Return the (X, Y) coordinate for the center point of the cell that contains the specified text.  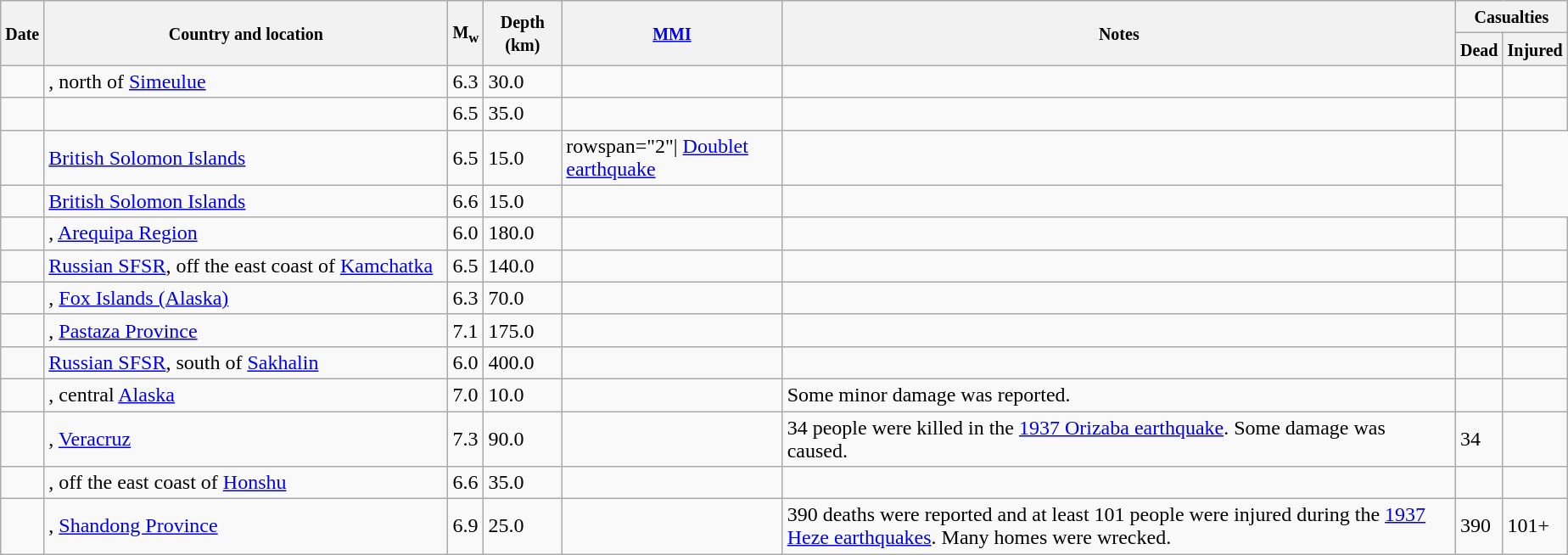
rowspan="2"| Doublet earthquake (672, 158)
, Pastaza Province (246, 330)
, central Alaska (246, 395)
Depth (km) (523, 33)
34 people were killed in the 1937 Orizaba earthquake. Some damage was caused. (1118, 438)
400.0 (523, 362)
7.3 (466, 438)
Dead (1479, 49)
Country and location (246, 33)
Casualties (1511, 17)
Mw (466, 33)
390 (1479, 526)
7.0 (466, 395)
, Veracruz (246, 438)
, Fox Islands (Alaska) (246, 298)
Date (22, 33)
140.0 (523, 266)
, north of Simeulue (246, 81)
90.0 (523, 438)
Some minor damage was reported. (1118, 395)
34 (1479, 438)
6.9 (466, 526)
, off the east coast of Honshu (246, 483)
Russian SFSR, off the east coast of Kamchatka (246, 266)
390 deaths were reported and at least 101 people were injured during the 1937 Heze earthquakes. Many homes were wrecked. (1118, 526)
Russian SFSR, south of Sakhalin (246, 362)
Injured (1535, 49)
25.0 (523, 526)
7.1 (466, 330)
30.0 (523, 81)
70.0 (523, 298)
, Shandong Province (246, 526)
10.0 (523, 395)
180.0 (523, 233)
101+ (1535, 526)
, Arequipa Region (246, 233)
MMI (672, 33)
175.0 (523, 330)
Notes (1118, 33)
